Search for the cell housing the specified text and yield its (x, y) center coordinate. 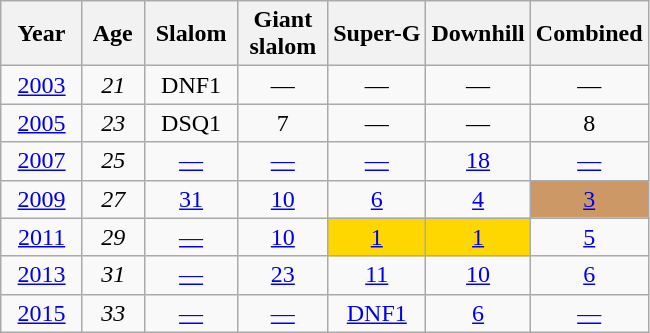
29 (113, 237)
2011 (42, 237)
Year (42, 34)
8 (589, 123)
4 (478, 199)
2013 (42, 275)
21 (113, 85)
Slalom (191, 34)
27 (113, 199)
5 (589, 237)
Combined (589, 34)
2009 (42, 199)
2015 (42, 313)
18 (478, 161)
3 (589, 199)
Super-G (377, 34)
Downhill (478, 34)
7 (283, 123)
Age (113, 34)
Giant slalom (283, 34)
2003 (42, 85)
DSQ1 (191, 123)
2007 (42, 161)
33 (113, 313)
11 (377, 275)
25 (113, 161)
2005 (42, 123)
